Detect which cell encompasses the target text, then output its (x, y) center coordinate. 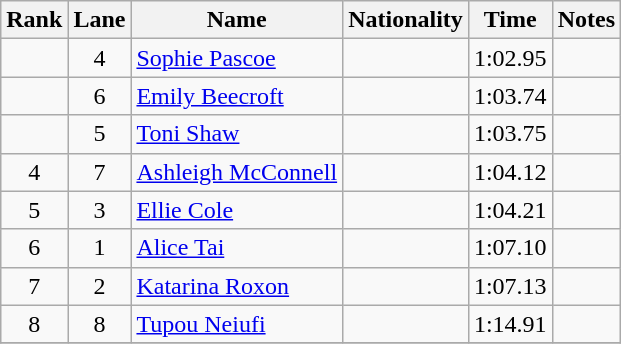
Alice Tai (237, 248)
Notes (586, 20)
1:07.13 (510, 286)
Rank (34, 20)
1:03.75 (510, 134)
1:04.21 (510, 210)
Lane (100, 20)
1:14.91 (510, 324)
1 (100, 248)
Nationality (406, 20)
1:04.12 (510, 172)
Time (510, 20)
Emily Beecroft (237, 96)
Name (237, 20)
1:03.74 (510, 96)
Sophie Pascoe (237, 58)
2 (100, 286)
Toni Shaw (237, 134)
Tupou Neiufi (237, 324)
Katarina Roxon (237, 286)
Ellie Cole (237, 210)
1:07.10 (510, 248)
3 (100, 210)
1:02.95 (510, 58)
Ashleigh McConnell (237, 172)
